Scan for the cell matching the given text and deliver its (X, Y) coordinate at center. 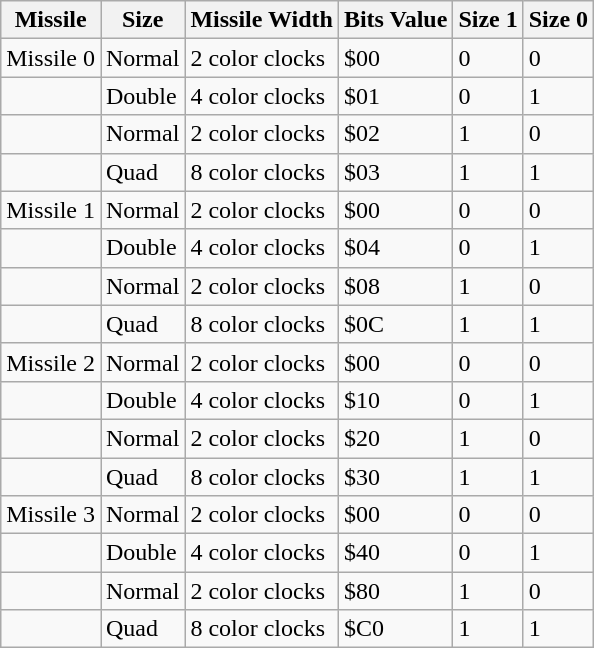
$0C (395, 324)
$10 (395, 400)
$08 (395, 286)
$C0 (395, 629)
Missile 1 (51, 210)
Missile 0 (51, 58)
Missile Width (262, 20)
Size 1 (488, 20)
Missile (51, 20)
$01 (395, 96)
$20 (395, 438)
Size 0 (558, 20)
$80 (395, 591)
$04 (395, 248)
$03 (395, 172)
Bits Value (395, 20)
$02 (395, 134)
$30 (395, 477)
$40 (395, 553)
Missile 2 (51, 362)
Missile 3 (51, 515)
Size (142, 20)
